Search for the cell housing the specified text and yield its [X, Y] center coordinate. 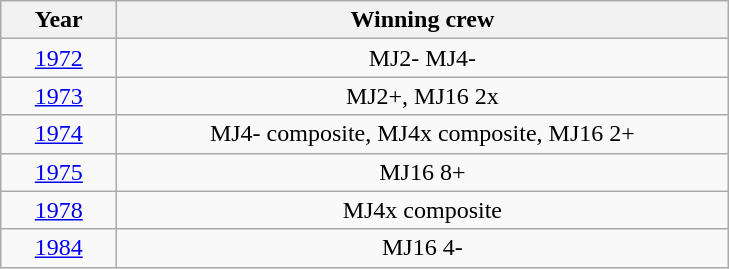
MJ16 8+ [422, 172]
1972 [59, 58]
MJ16 4- [422, 248]
MJ4x composite [422, 210]
MJ2- MJ4- [422, 58]
1975 [59, 172]
MJ4- composite, MJ4x composite, MJ16 2+ [422, 134]
1974 [59, 134]
1978 [59, 210]
Year [59, 20]
1984 [59, 248]
Winning crew [422, 20]
1973 [59, 96]
MJ2+, MJ16 2x [422, 96]
